Provide the [x, y] coordinate of the cell's center where the given text is located.  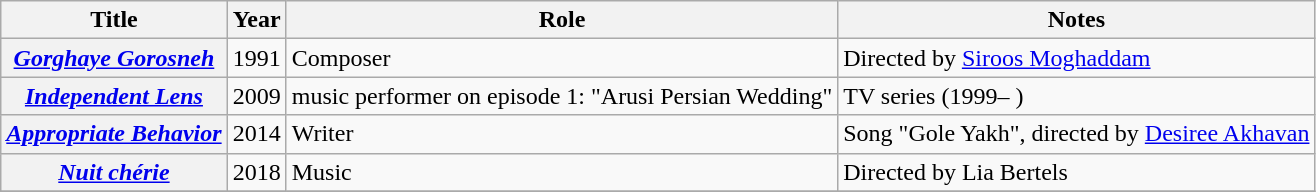
Gorghaye Gorosneh [114, 58]
Directed by Siroos Moghaddam [1076, 58]
1991 [256, 58]
2009 [256, 96]
Appropriate Behavior [114, 134]
Role [562, 20]
Music [562, 172]
Nuit chérie [114, 172]
2014 [256, 134]
Independent Lens [114, 96]
Year [256, 20]
Song "Gole Yakh", directed by Desiree Akhavan [1076, 134]
TV series (1999– ) [1076, 96]
Composer [562, 58]
Directed by Lia Bertels [1076, 172]
Writer [562, 134]
2018 [256, 172]
Notes [1076, 20]
Title [114, 20]
music performer on episode 1: "Arusi Persian Wedding" [562, 96]
